Return the (X, Y) coordinate for the center point of the cell that contains the specified text.  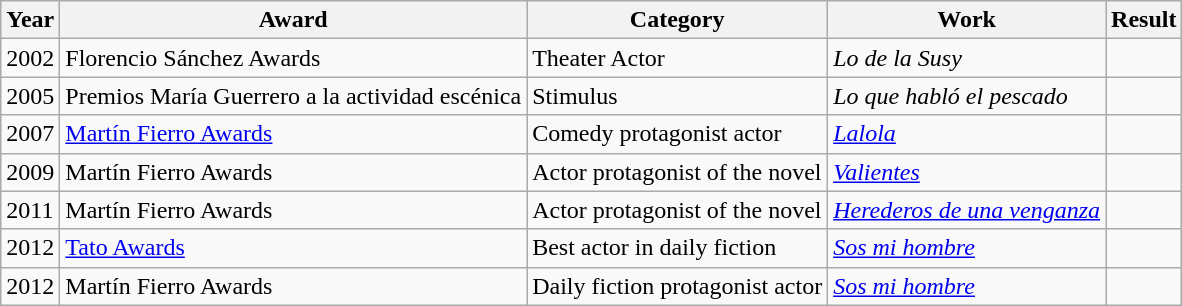
2007 (30, 134)
Work (967, 20)
Theater Actor (678, 58)
2005 (30, 96)
Stimulus (678, 96)
Daily fiction protagonist actor (678, 286)
Comedy protagonist actor (678, 134)
Lo de la Susy (967, 58)
Lalola (967, 134)
Result (1144, 20)
Florencio Sánchez Awards (294, 58)
2009 (30, 172)
Best actor in daily fiction (678, 248)
Category (678, 20)
Lo que habló el pescado (967, 96)
Herederos de una venganza (967, 210)
2002 (30, 58)
Award (294, 20)
Year (30, 20)
2011 (30, 210)
Valientes (967, 172)
Premios María Guerrero a la actividad escénica (294, 96)
Tato Awards (294, 248)
